Return (X, Y) of the center of cell containing provided text 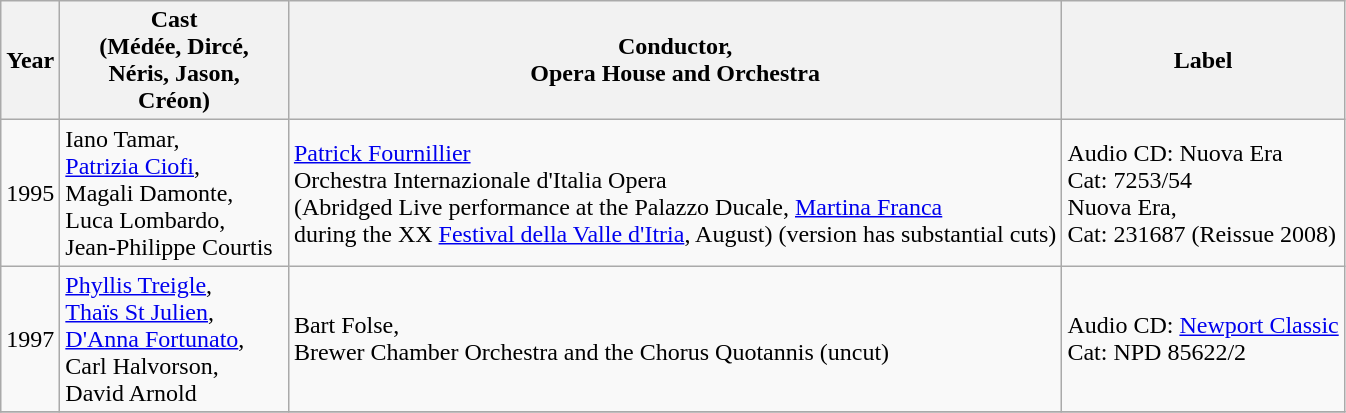
Phyllis Treigle,Thaïs St Julien,D'Anna Fortunato,Carl Halvorson,David Arnold (174, 339)
Iano Tamar,Patrizia Ciofi,Magali Damonte,Luca Lombardo,Jean-Philippe Courtis (174, 193)
Label (1203, 60)
Bart Folse,Brewer Chamber Orchestra and the Chorus Quotannis (uncut) (674, 339)
Year (30, 60)
Cast(Médée, Dircé,Néris, Jason,Créon) (174, 60)
1997 (30, 339)
Audio CD: Newport ClassicCat: NPD 85622/2 (1203, 339)
1995 (30, 193)
Audio CD: Nuova EraCat: 7253/54Nuova Era,Cat: 231687 (Reissue 2008) (1203, 193)
Conductor,Opera House and Orchestra (674, 60)
